From the cell containing the given text, extract its center point as (x, y) coordinate. 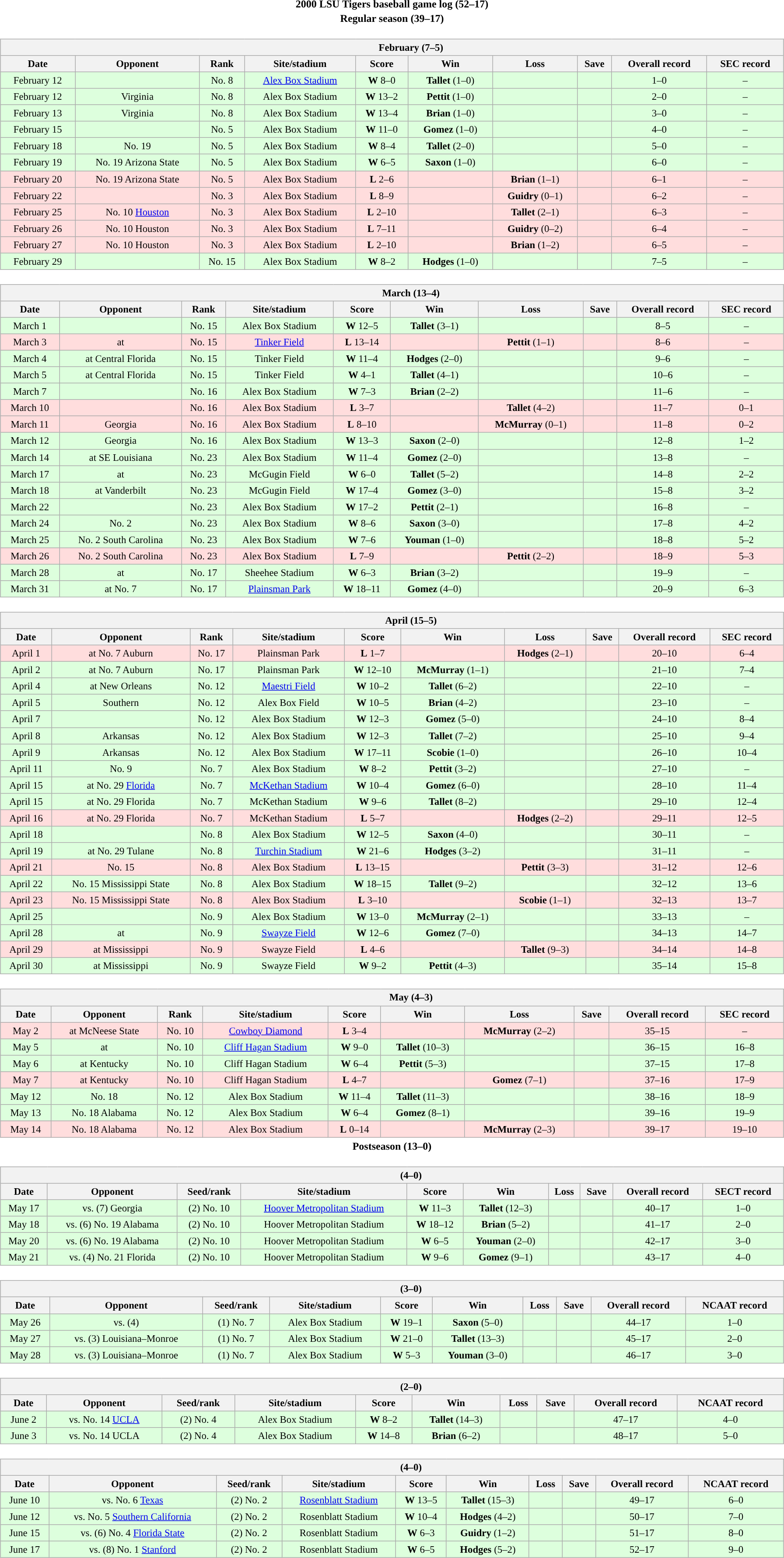
44–17 (638, 1322)
Tallet (13–3) (478, 1338)
March 31 (30, 589)
May 12 (26, 1096)
May 14 (26, 1129)
33–13 (665, 917)
vs. (6) No. 4 Florida State (133, 1533)
23–10 (665, 703)
Guidry (1–2) (487, 1533)
Alex Box Field (289, 703)
39–17 (657, 1129)
7–5 (659, 261)
vs. (4) No. 21 Florida (112, 1257)
at SE Louisiana (121, 457)
7–4 (747, 670)
6–5 (659, 245)
Brian (3–2) (435, 572)
Pettit (5–3) (423, 1063)
17–9 (745, 1080)
0–1 (746, 408)
12–5 (747, 818)
March (13–4) (392, 293)
April 18 (26, 835)
12–4 (747, 801)
21–10 (665, 670)
June 17 (24, 1550)
42–17 (658, 1241)
Guidry (0–2) (535, 228)
No. 2 (121, 523)
W 5–3 (407, 1355)
24–10 (665, 719)
Scobie (1–1) (545, 900)
32–12 (665, 884)
Gomez (7–1) (519, 1080)
5–3 (746, 556)
8–5 (663, 326)
9–0 (736, 1550)
W 9–2 (373, 966)
W 12–10 (373, 670)
41–17 (658, 1225)
No. 19 (137, 146)
April (15–5) (392, 621)
February 27 (38, 245)
March 5 (30, 375)
2–2 (746, 474)
March 11 (30, 425)
46–17 (638, 1355)
June 12 (24, 1516)
10–4 (747, 752)
37–15 (657, 1063)
April 4 (26, 686)
Hodges (4–2) (487, 1516)
35–14 (665, 966)
February (7–5) (392, 47)
May 21 (24, 1257)
(2–0) (392, 1386)
June 10 (24, 1500)
8–6 (663, 342)
W 21–0 (407, 1338)
L 1–7 (373, 653)
1–2 (746, 441)
Gomez (3–0) (435, 490)
March 24 (30, 523)
W 17–4 (362, 490)
L 5–7 (373, 818)
Brian (1–0) (450, 113)
Brian (2–2) (435, 392)
11–6 (663, 392)
4–2 (746, 523)
May 17 (24, 1208)
March 12 (30, 441)
Southern (121, 703)
Tallet (4–1) (435, 375)
L 3–4 (354, 1031)
W 12–6 (373, 933)
Pettit (1–1) (531, 342)
at No. 29 Tulane (121, 851)
W 11–3 (435, 1208)
Turchin Stadium (289, 851)
April 30 (26, 966)
9–4 (747, 736)
Gomez (6–0) (453, 785)
28–10 (665, 785)
February 18 (38, 146)
McMurray (0–1) (531, 425)
52–17 (642, 1550)
30–11 (665, 835)
February 26 (38, 228)
May 27 (25, 1338)
Youman (3–0) (478, 1355)
8–4 (747, 719)
Hodges (2–2) (545, 818)
Hodges (2–1) (545, 653)
W 8–4 (381, 146)
W 13–4 (381, 113)
L 7–9 (362, 556)
April 28 (26, 933)
W 17–11 (373, 752)
at No. 7 (121, 589)
April 5 (26, 703)
Tallet (11–3) (423, 1096)
March 17 (30, 474)
W 7–3 (362, 392)
April 7 (26, 719)
April 23 (26, 900)
14–7 (747, 933)
March 4 (30, 358)
Gomez (2–0) (435, 457)
March 22 (30, 507)
Tallet (12–3) (506, 1208)
Tallet (9–3) (545, 950)
Youman (2–0) (506, 1241)
Tallet (2–1) (535, 212)
Tallet (6–2) (453, 686)
0–2 (746, 425)
SECT record (743, 1192)
W 4–1 (362, 375)
W 18–11 (362, 589)
May 5 (26, 1047)
May 13 (26, 1113)
W 8–6 (362, 523)
12–6 (747, 867)
April 1 (26, 653)
Cowboy Diamond (266, 1031)
51–17 (642, 1533)
vs. (8) No. 1 Stanford (133, 1550)
March 10 (30, 408)
W 13–2 (381, 97)
31–11 (665, 851)
May 28 (25, 1355)
20–10 (665, 653)
L 13–15 (373, 867)
31–12 (665, 867)
McMurray (2–2) (519, 1031)
37–16 (657, 1080)
March 3 (30, 342)
June 3 (24, 1436)
W 7–6 (362, 540)
W 10–2 (373, 686)
11–4 (747, 785)
Tallet (7–2) (453, 736)
February 22 (38, 196)
W 21–6 (373, 851)
26–10 (665, 752)
27–10 (665, 768)
35–15 (657, 1031)
Tallet (15–3) (487, 1500)
34–14 (665, 950)
vs. (7) Georgia (112, 1208)
February 29 (38, 261)
April 8 (26, 736)
40–17 (658, 1208)
April 22 (26, 884)
May 2 (26, 1031)
Hodges (1–0) (450, 261)
April 2 (26, 670)
11–8 (663, 425)
W 8–0 (381, 80)
May 20 (24, 1241)
Pettit (3–2) (453, 768)
Gomez (9–1) (506, 1257)
at McNeese State (104, 1031)
March 1 (30, 326)
Brian (5–2) (506, 1225)
McMurray (2–3) (519, 1129)
April 11 (26, 768)
March 28 (30, 572)
W 6–0 (362, 474)
29–10 (665, 801)
18–8 (663, 540)
vs. No. 5 Southern California (133, 1516)
February 20 (38, 179)
Pettit (3–3) (545, 867)
Gomez (5–0) (453, 719)
Saxon (3–0) (435, 523)
10–6 (663, 375)
L 13–14 (362, 342)
Brian (6–2) (456, 1436)
March 26 (30, 556)
Tallet (8–2) (453, 801)
22–10 (665, 686)
Hodges (3–2) (453, 851)
L 2–6 (381, 179)
April 9 (26, 752)
Brian (1–2) (535, 245)
June 2 (24, 1419)
April 25 (26, 917)
McMurray (2–1) (453, 917)
Brian (1–1) (535, 179)
39–16 (657, 1113)
W 13–5 (421, 1500)
Gomez (4–0) (435, 589)
February 15 (38, 130)
No. 18 (104, 1096)
Tallet (14–3) (456, 1419)
(3–0) (392, 1289)
May 18 (24, 1225)
April 19 (26, 851)
12–8 (663, 441)
W 13–0 (373, 917)
March 7 (30, 392)
Tallet (1–0) (450, 80)
vs. (4) (126, 1322)
Saxon (5–0) (478, 1322)
Saxon (2–0) (435, 441)
Saxon (4–0) (453, 835)
Pettit (2–2) (531, 556)
W 18–12 (435, 1225)
May (4–3) (392, 997)
48–17 (626, 1436)
L 8–10 (362, 425)
W 19–1 (407, 1322)
at Vanderbilt (121, 490)
Tallet (3–1) (435, 326)
13–8 (663, 457)
9–6 (663, 358)
March 25 (30, 540)
vs. No. 6 Texas (133, 1500)
W 9–0 (354, 1047)
Scobie (1–0) (453, 752)
6–1 (659, 179)
Gomez (7–0) (453, 933)
April 16 (26, 818)
Tallet (2–0) (450, 146)
Brian (4–2) (453, 703)
50–17 (642, 1516)
Pettit (4–3) (453, 966)
June 15 (24, 1533)
Tallet (5–2) (435, 474)
W 13–3 (362, 441)
29–11 (665, 818)
36–15 (657, 1047)
Maestri Field (289, 686)
32–13 (665, 900)
April 29 (26, 950)
Hodges (2–0) (435, 358)
49–17 (642, 1500)
Saxon (1–0) (450, 162)
19–10 (745, 1129)
Tallet (9–2) (453, 884)
Pettit (1–0) (450, 97)
Gomez (1–0) (450, 130)
April 21 (26, 867)
L 8–9 (381, 196)
February 25 (38, 212)
W 14–8 (383, 1436)
L 7–11 (381, 228)
W 17–2 (362, 507)
at New Orleans (121, 686)
25–10 (665, 736)
13–6 (747, 884)
Guidry (0–1) (535, 196)
Tallet (10–3) (423, 1047)
L 4–7 (354, 1080)
6–2 (659, 196)
38–16 (657, 1096)
3–2 (746, 490)
L 4–6 (373, 950)
May 26 (25, 1322)
W 18–15 (373, 884)
7–0 (736, 1516)
L 3–10 (373, 900)
McMurray (1–1) (453, 670)
W 11–0 (381, 130)
March 18 (30, 490)
5–2 (746, 540)
45–17 (638, 1338)
Sheehee Stadium (279, 572)
Youman (1–0) (435, 540)
L 0–14 (354, 1129)
March 14 (30, 457)
May 6 (26, 1063)
47–17 (626, 1419)
February 19 (38, 162)
Tallet (4–2) (531, 408)
February 13 (38, 113)
20–9 (663, 589)
Pettit (2–1) (435, 507)
May 7 (26, 1080)
34–13 (665, 933)
8–0 (736, 1533)
L 3–7 (362, 408)
11–7 (663, 408)
Gomez (8–1) (423, 1113)
43–17 (658, 1257)
13–7 (747, 900)
W 10–5 (373, 703)
Hodges (5–2) (487, 1550)
